Capture the cell that displays the provided text and extract its [x, y] central coordinate. 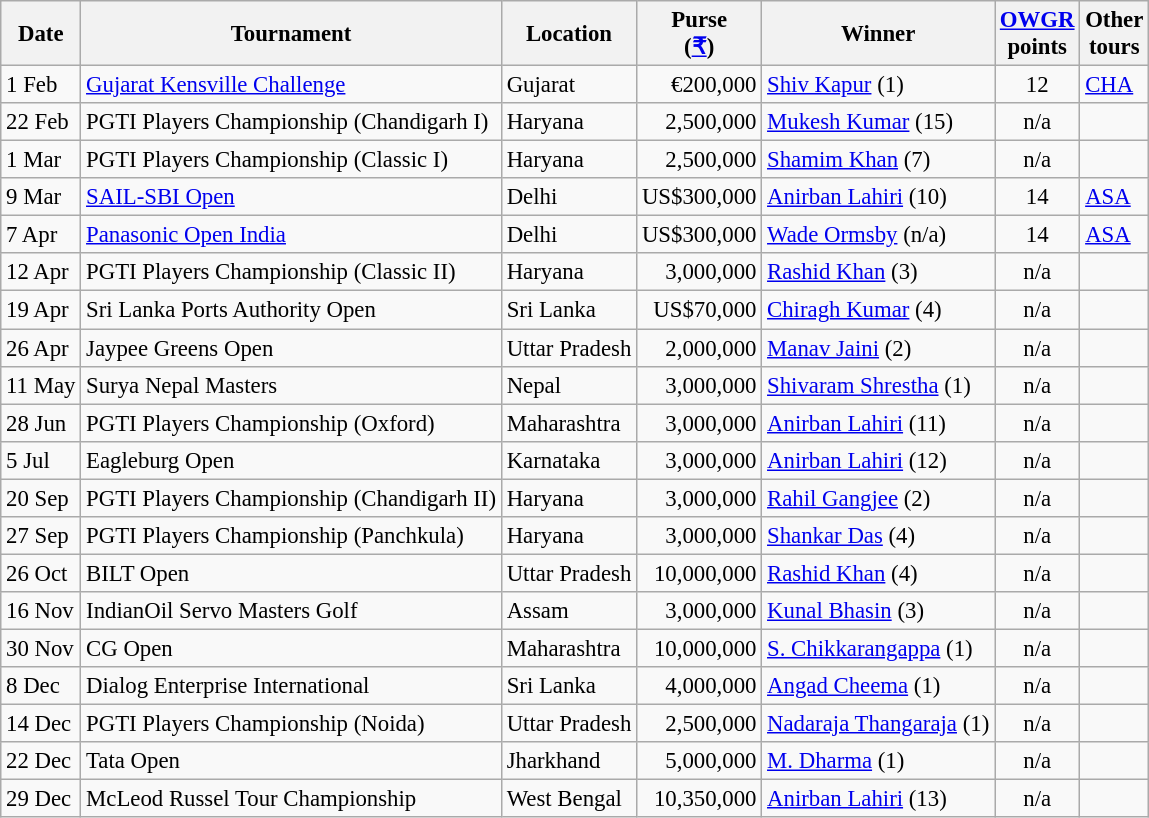
22 Dec [41, 761]
PGTI Players Championship (Chandigarh I) [292, 122]
27 Sep [41, 536]
Anirban Lahiri (12) [878, 460]
Anirban Lahiri (10) [878, 197]
Tournament [292, 34]
Date [41, 34]
PGTI Players Championship (Noida) [292, 724]
Panasonic Open India [292, 235]
1 Feb [41, 85]
2,000,000 [700, 348]
Othertours [1114, 34]
4,000,000 [700, 686]
Assam [568, 611]
14 Dec [41, 724]
26 Oct [41, 573]
PGTI Players Championship (Panchkula) [292, 536]
Tata Open [292, 761]
9 Mar [41, 197]
Rashid Khan (3) [878, 273]
US$70,000 [700, 310]
€200,000 [700, 85]
Purse(₹) [700, 34]
10,350,000 [700, 799]
Karnataka [568, 460]
Shamim Khan (7) [878, 160]
Shankar Das (4) [878, 536]
OWGRpoints [1038, 34]
PGTI Players Championship (Classic II) [292, 273]
Shivaram Shrestha (1) [878, 385]
Kunal Bhasin (3) [878, 611]
5,000,000 [700, 761]
CHA [1114, 85]
S. Chikkarangappa (1) [878, 648]
M. Dharma (1) [878, 761]
Nepal [568, 385]
Wade Ormsby (n/a) [878, 235]
29 Dec [41, 799]
IndianOil Servo Masters Golf [292, 611]
McLeod Russel Tour Championship [292, 799]
Eagleburg Open [292, 460]
Location [568, 34]
11 May [41, 385]
Sri Lanka Ports Authority Open [292, 310]
Gujarat [568, 85]
Anirban Lahiri (13) [878, 799]
Dialog Enterprise International [292, 686]
Nadaraja Thangaraja (1) [878, 724]
20 Sep [41, 498]
West Bengal [568, 799]
22 Feb [41, 122]
Rahil Gangjee (2) [878, 498]
Winner [878, 34]
1 Mar [41, 160]
26 Apr [41, 348]
PGTI Players Championship (Classic I) [292, 160]
Manav Jaini (2) [878, 348]
5 Jul [41, 460]
19 Apr [41, 310]
Surya Nepal Masters [292, 385]
Chiragh Kumar (4) [878, 310]
CG Open [292, 648]
PGTI Players Championship (Chandigarh II) [292, 498]
BILT Open [292, 573]
Gujarat Kensville Challenge [292, 85]
Mukesh Kumar (15) [878, 122]
Angad Cheema (1) [878, 686]
PGTI Players Championship (Oxford) [292, 423]
7 Apr [41, 235]
16 Nov [41, 611]
SAIL-SBI Open [292, 197]
8 Dec [41, 686]
Anirban Lahiri (11) [878, 423]
28 Jun [41, 423]
Jaypee Greens Open [292, 348]
30 Nov [41, 648]
Rashid Khan (4) [878, 573]
12 Apr [41, 273]
12 [1038, 85]
Jharkhand [568, 761]
Shiv Kapur (1) [878, 85]
